Output the (x, y) coordinate of the center of the cell containing the given text.  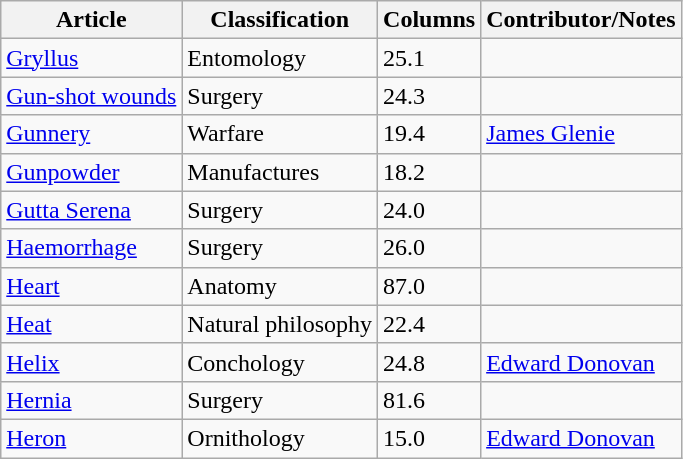
Heart (92, 286)
Entomology (280, 58)
Manufactures (280, 172)
15.0 (430, 438)
Gryllus (92, 58)
Contributor/Notes (581, 20)
19.4 (430, 134)
Conchology (280, 362)
25.1 (430, 58)
24.3 (430, 96)
Gunnery (92, 134)
Natural philosophy (280, 324)
24.0 (430, 210)
Ornithology (280, 438)
Article (92, 20)
26.0 (430, 248)
81.6 (430, 400)
Hernia (92, 400)
Gun-shot wounds (92, 96)
Columns (430, 20)
Gutta Serena (92, 210)
87.0 (430, 286)
22.4 (430, 324)
Haemorrhage (92, 248)
James Glenie (581, 134)
Warfare (280, 134)
Classification (280, 20)
24.8 (430, 362)
Heron (92, 438)
Helix (92, 362)
18.2 (430, 172)
Heat (92, 324)
Anatomy (280, 286)
Gunpowder (92, 172)
